Search for the cell housing the specified text and yield its (X, Y) center coordinate. 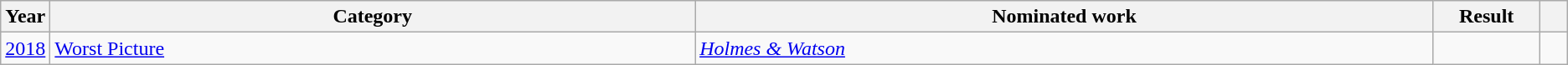
Result (1486, 17)
Holmes & Watson (1065, 48)
Worst Picture (373, 48)
Year (25, 17)
Nominated work (1065, 17)
2018 (25, 48)
Category (373, 17)
